Identify which cell holds the provided text, then report its [X, Y] central coordinate. 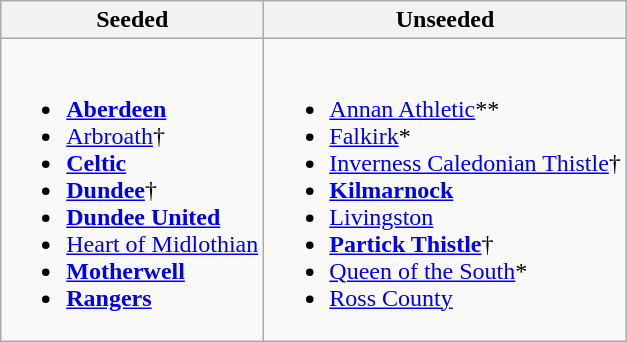
AberdeenArbroath†CelticDundee†Dundee UnitedHeart of MidlothianMotherwellRangers [132, 190]
Annan Athletic**Falkirk*Inverness Caledonian Thistle†KilmarnockLivingstonPartick Thistle†Queen of the South*Ross County [446, 190]
Seeded [132, 20]
Unseeded [446, 20]
